Return (X, Y) of the center of cell containing provided text 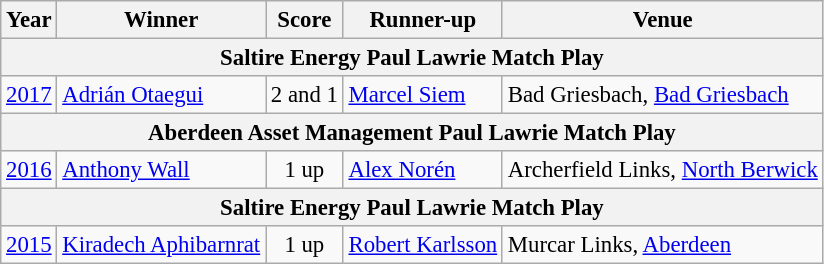
Winner (162, 20)
Bad Griesbach, Bad Griesbach (662, 95)
Runner-up (422, 20)
Murcar Links, Aberdeen (662, 245)
Venue (662, 20)
Kiradech Aphibarnrat (162, 245)
Adrián Otaegui (162, 95)
Aberdeen Asset Management Paul Lawrie Match Play (412, 133)
Archerfield Links, North Berwick (662, 170)
Marcel Siem (422, 95)
Robert Karlsson (422, 245)
2015 (29, 245)
Alex Norén (422, 170)
Year (29, 20)
2017 (29, 95)
2016 (29, 170)
2 and 1 (305, 95)
Score (305, 20)
Anthony Wall (162, 170)
